Scan for the cell matching the given text and deliver its (x, y) coordinate at center. 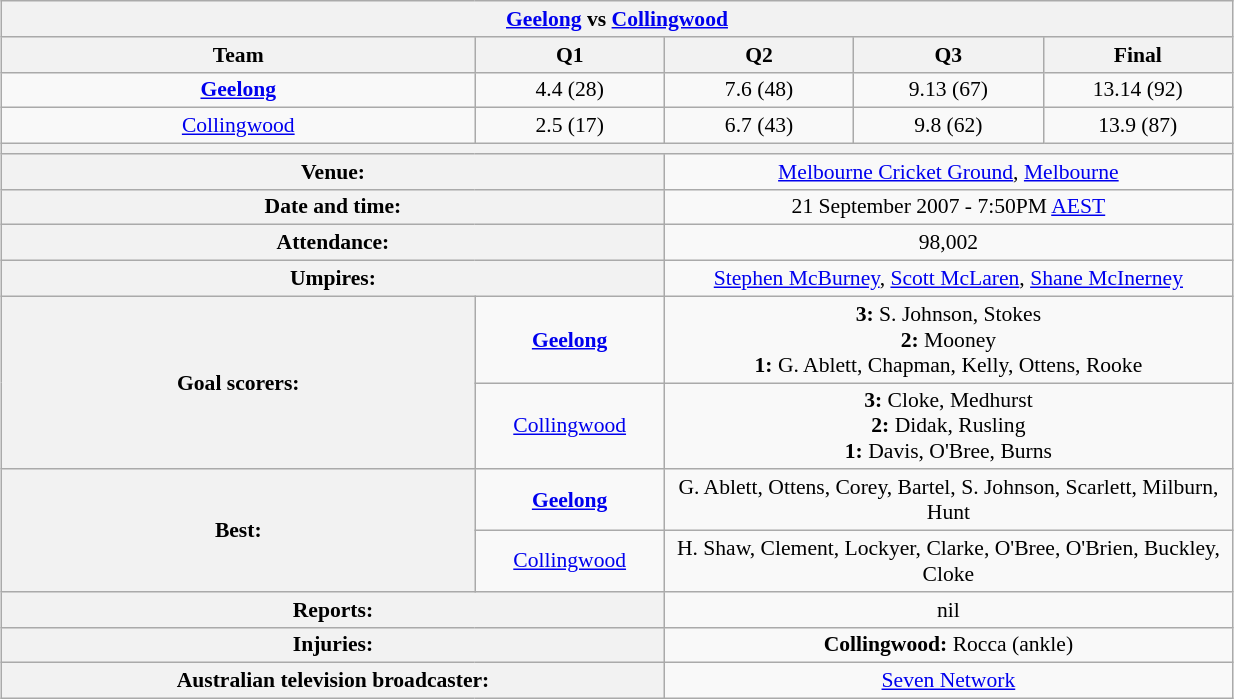
Goal scorers: (238, 382)
98,002 (948, 243)
Venue: (334, 172)
3: Cloke, Medhurst 2: Didak, Rusling1: Davis, O'Bree, Burns (948, 426)
21 September 2007 - 7:50PM AEST (948, 207)
Injuries: (334, 645)
9.13 (67) (948, 90)
Q1 (570, 55)
Date and time: (334, 207)
6.7 (43) (758, 126)
4.4 (28) (570, 90)
7.6 (48) (758, 90)
2.5 (17) (570, 126)
Seven Network (948, 681)
13.14 (92) (1138, 90)
Team (238, 55)
Attendance: (334, 243)
H. Shaw, Clement, Lockyer, Clarke, O'Bree, O'Brien, Buckley, Cloke (948, 562)
Umpires: (334, 279)
Final (1138, 55)
G. Ablett, Ottens, Corey, Bartel, S. Johnson, Scarlett, Milburn, Hunt (948, 500)
13.9 (87) (1138, 126)
Best: (238, 531)
Collingwood: Rocca (ankle) (948, 645)
9.8 (62) (948, 126)
nil (948, 610)
Q2 (758, 55)
Stephen McBurney, Scott McLaren, Shane McInerney (948, 279)
Melbourne Cricket Ground, Melbourne (948, 172)
3: S. Johnson, Stokes 2: Mooney 1: G. Ablett, Chapman, Kelly, Ottens, Rooke (948, 340)
Q3 (948, 55)
Geelong vs Collingwood (618, 19)
Australian television broadcaster: (334, 681)
Reports: (334, 610)
